Return the (x, y) coordinate for the center point of the cell that contains the specified text.  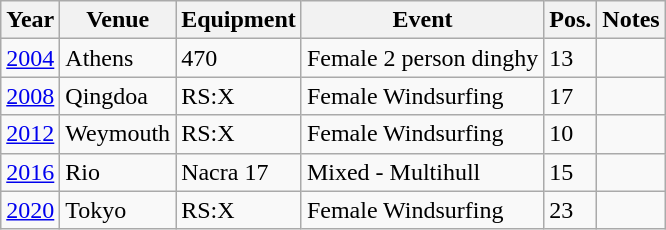
Nacra 17 (239, 172)
Weymouth (118, 134)
13 (570, 58)
Athens (118, 58)
Venue (118, 20)
2012 (30, 134)
15 (570, 172)
Tokyo (118, 210)
Notes (631, 20)
10 (570, 134)
Mixed - Multihull (422, 172)
Female 2 person dinghy (422, 58)
Year (30, 20)
Event (422, 20)
Rio (118, 172)
17 (570, 96)
2004 (30, 58)
2020 (30, 210)
Pos. (570, 20)
Qingdoa (118, 96)
2016 (30, 172)
2008 (30, 96)
470 (239, 58)
23 (570, 210)
Equipment (239, 20)
